From the cell containing the given text, extract its center point as [x, y] coordinate. 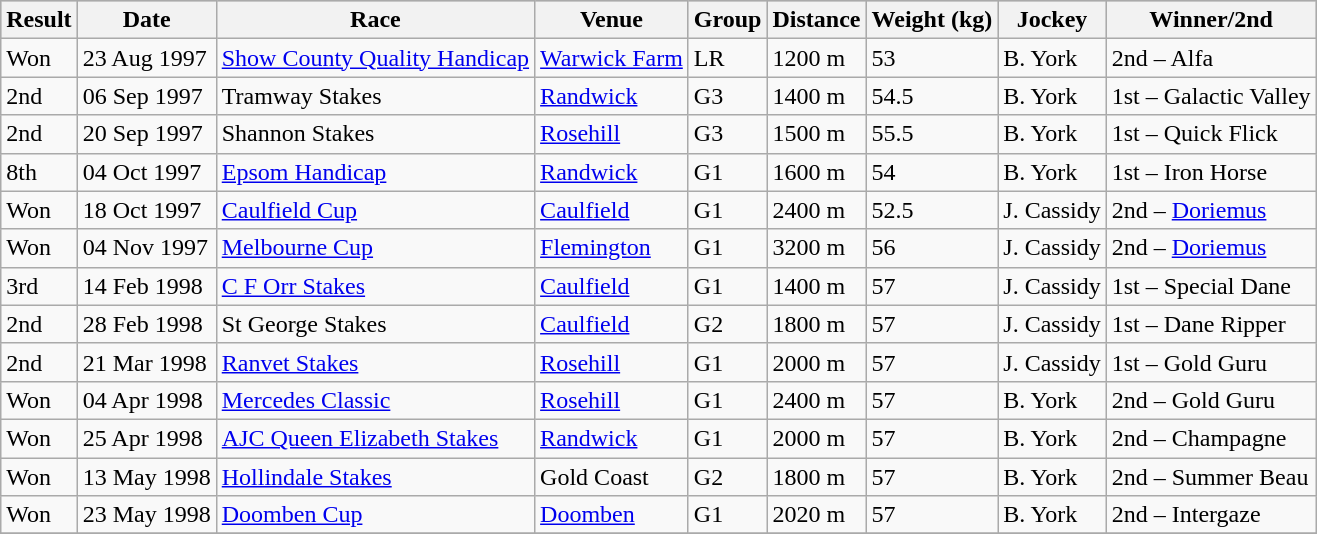
Distance [816, 20]
Group [728, 20]
2nd – Alfa [1211, 58]
LR [728, 58]
St George Stakes [375, 324]
Epsom Handicap [375, 172]
Hollindale Stakes [375, 477]
Weight (kg) [932, 20]
8th [39, 172]
1st – Iron Horse [1211, 172]
1st – Quick Flick [1211, 134]
AJC Queen Elizabeth Stakes [375, 438]
1st – Galactic Valley [1211, 96]
Result [39, 20]
Warwick Farm [612, 58]
04 Nov 1997 [146, 248]
3200 m [816, 248]
23 Aug 1997 [146, 58]
Shannon Stakes [375, 134]
1st – Gold Guru [1211, 362]
Date [146, 20]
Race [375, 20]
13 May 1998 [146, 477]
52.5 [932, 210]
Winner/2nd [1211, 20]
20 Sep 1997 [146, 134]
1st – Dane Ripper [1211, 324]
Doomben [612, 515]
1200 m [816, 58]
25 Apr 1998 [146, 438]
2nd – Gold Guru [1211, 400]
54.5 [932, 96]
Tramway Stakes [375, 96]
C F Orr Stakes [375, 286]
2020 m [816, 515]
Melbourne Cup [375, 248]
04 Oct 1997 [146, 172]
14 Feb 1998 [146, 286]
23 May 1998 [146, 515]
Venue [612, 20]
Flemington [612, 248]
06 Sep 1997 [146, 96]
Caulfield Cup [375, 210]
1st – Special Dane [1211, 286]
2nd – Champagne [1211, 438]
53 [932, 58]
Ranvet Stakes [375, 362]
21 Mar 1998 [146, 362]
1600 m [816, 172]
18 Oct 1997 [146, 210]
Show County Quality Handicap [375, 58]
04 Apr 1998 [146, 400]
Gold Coast [612, 477]
54 [932, 172]
Jockey [1052, 20]
55.5 [932, 134]
Doomben Cup [375, 515]
2nd – Summer Beau [1211, 477]
56 [932, 248]
28 Feb 1998 [146, 324]
1500 m [816, 134]
Mercedes Classic [375, 400]
2nd – Intergaze [1211, 515]
3rd [39, 286]
